From the cell containing the given text, extract its center point as [x, y] coordinate. 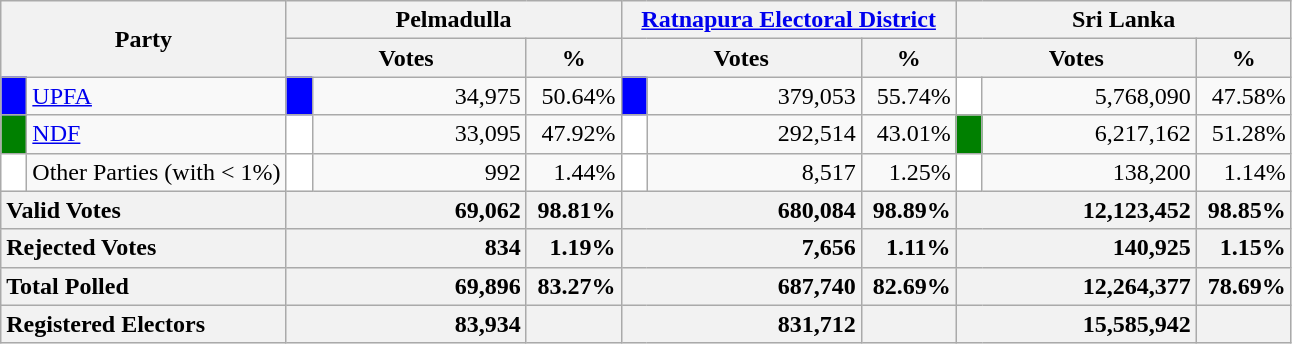
1.11% [908, 248]
12,264,377 [1076, 286]
6,217,162 [1089, 134]
1.44% [574, 172]
1.25% [908, 172]
7,656 [741, 248]
Valid Votes [144, 210]
834 [406, 248]
51.28% [1244, 134]
8,517 [754, 172]
98.89% [908, 210]
47.58% [1244, 96]
UPFA [156, 96]
687,740 [741, 286]
831,712 [741, 324]
Party [144, 39]
83,934 [406, 324]
Total Polled [144, 286]
55.74% [908, 96]
992 [419, 172]
140,925 [1076, 248]
69,062 [406, 210]
Pelmadulla [454, 20]
47.92% [574, 134]
Rejected Votes [144, 248]
Other Parties (with < 1%) [156, 172]
50.64% [574, 96]
15,585,942 [1076, 324]
98.85% [1244, 210]
12,123,452 [1076, 210]
Registered Electors [144, 324]
Sri Lanka [1124, 20]
69,896 [406, 286]
82.69% [908, 286]
680,084 [741, 210]
33,095 [419, 134]
34,975 [419, 96]
43.01% [908, 134]
NDF [156, 134]
379,053 [754, 96]
83.27% [574, 286]
1.15% [1244, 248]
Ratnapura Electoral District [788, 20]
138,200 [1089, 172]
98.81% [574, 210]
1.14% [1244, 172]
1.19% [574, 248]
78.69% [1244, 286]
292,514 [754, 134]
5,768,090 [1089, 96]
